Locate the cell with the specified text and output its (X, Y) center coordinate. 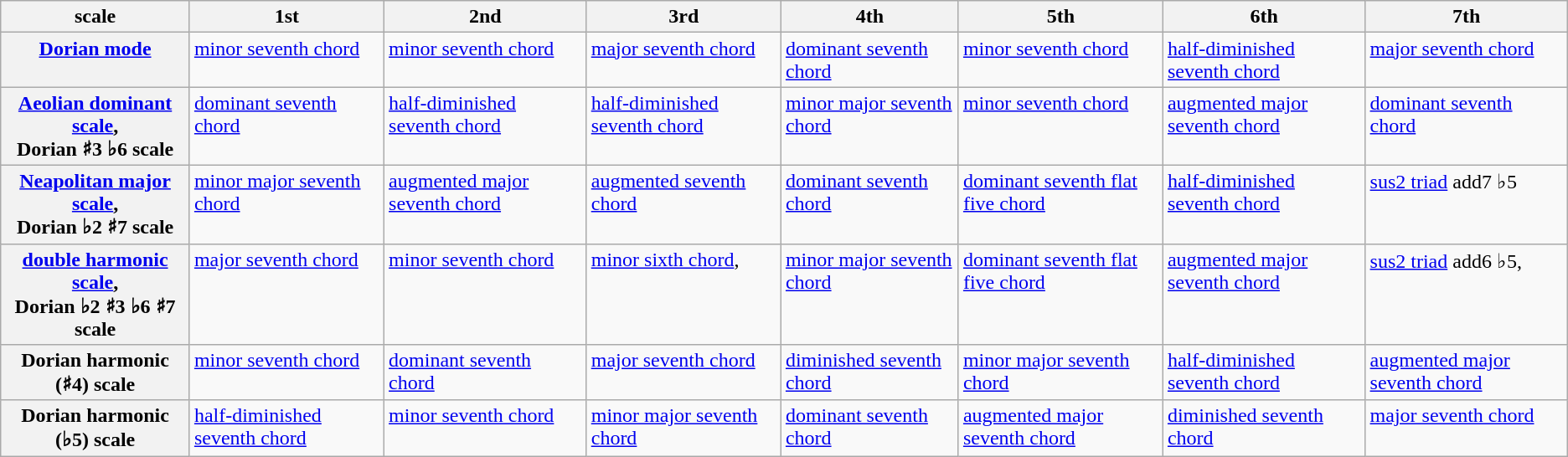
scale (95, 17)
Dorian harmonic (♯4) scale (95, 373)
Aeolian dominant scale,Dorian ♯3 ♭6 scale (95, 126)
4th (869, 17)
augmented seventh chord (683, 204)
6th (1264, 17)
Dorian harmonic (♭5) scale (95, 429)
double harmonic scale,Dorian ♭2 ♯3 ♭6 ♯7 scale (95, 295)
sus2 triad add6 ♭5, (1466, 295)
sus2 triad add7 ♭5 (1466, 204)
5th (1060, 17)
minor sixth chord, (683, 295)
3rd (683, 17)
Dorian mode (95, 60)
2nd (486, 17)
7th (1466, 17)
Neapolitan major scale,Dorian ♭2 ♯7 scale (95, 204)
1st (286, 17)
